Find where the given text appears and provide that cell's center as (x, y) coordinate. 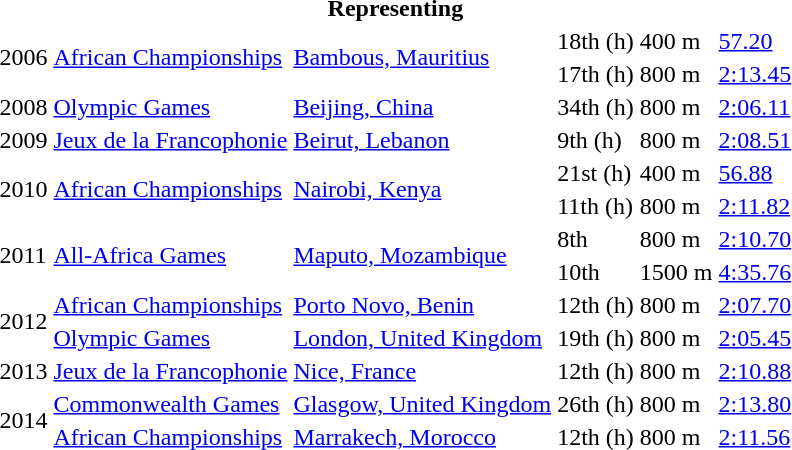
Commonwealth Games (170, 404)
18th (h) (596, 41)
Porto Novo, Benin (422, 305)
Beirut, Lebanon (422, 140)
Glasgow, United Kingdom (422, 404)
17th (h) (596, 74)
Bambous, Mauritius (422, 58)
11th (h) (596, 206)
9th (h) (596, 140)
Beijing, China (422, 107)
All-Africa Games (170, 256)
Nairobi, Kenya (422, 190)
19th (h) (596, 338)
Nice, France (422, 371)
34th (h) (596, 107)
21st (h) (596, 173)
1500 m (676, 272)
26th (h) (596, 404)
Maputo, Mozambique (422, 256)
10th (596, 272)
London, United Kingdom (422, 338)
8th (596, 239)
